From the cell containing the given text, extract its center point as (X, Y) coordinate. 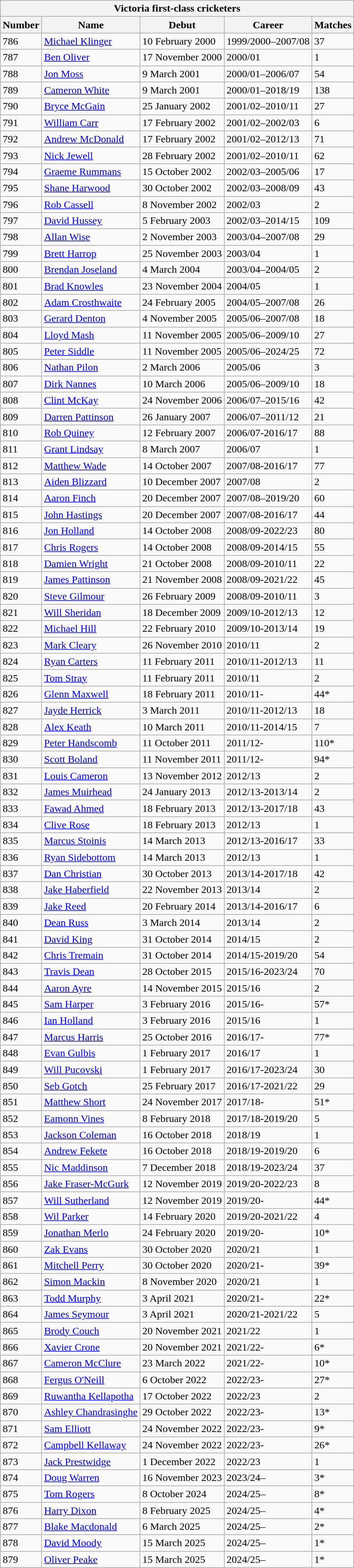
2020/21-2021/22 (268, 1315)
4 (333, 1216)
Nic Maddinson (91, 1167)
868 (21, 1380)
26 (333, 302)
805 (21, 351)
11 November 2011 (182, 760)
16 November 2023 (182, 1478)
26 February 2009 (182, 596)
5 February 2003 (182, 221)
815 (21, 515)
22 November 2013 (182, 890)
835 (21, 841)
796 (21, 205)
8 March 2007 (182, 449)
2003/04–2007/08 (268, 237)
10 February 2000 (182, 41)
Eamonn Vines (91, 1119)
Aaron Ayre (91, 988)
12 (333, 612)
Dirk Nannes (91, 384)
858 (21, 1216)
846 (21, 1021)
Brendan Joseland (91, 270)
Clive Rose (91, 825)
878 (21, 1543)
80 (333, 531)
Andrew Fekete (91, 1151)
20 February 2014 (182, 906)
4* (333, 1510)
2015/16- (268, 1004)
18 December 2009 (182, 612)
10 December 2007 (182, 482)
22* (333, 1298)
872 (21, 1445)
787 (21, 57)
823 (21, 645)
Evan Gulbis (91, 1053)
Steve Gilmour (91, 596)
8 November 2002 (182, 205)
2000/01–2006/07 (268, 74)
55 (333, 547)
2007/08–2019/20 (268, 498)
2019/20-2021/22 (268, 1216)
838 (21, 890)
840 (21, 923)
Jake Fraser-McGurk (91, 1184)
Tom Stray (91, 678)
94* (333, 760)
861 (21, 1266)
88 (333, 433)
24 February 2005 (182, 302)
2* (333, 1527)
828 (21, 727)
26 November 2010 (182, 645)
819 (21, 580)
25 October 2016 (182, 1037)
Marcus Harris (91, 1037)
839 (21, 906)
Zak Evans (91, 1249)
844 (21, 988)
Chris Rogers (91, 547)
Gerard Denton (91, 319)
Career (268, 25)
72 (333, 351)
3 March 2011 (182, 710)
Harry Dixon (91, 1510)
Ryan Carters (91, 661)
21 October 2008 (182, 564)
Fawad Ahmed (91, 808)
138 (333, 90)
17 November 2000 (182, 57)
801 (21, 286)
793 (21, 155)
Sam Elliott (91, 1429)
788 (21, 74)
Simon Mackin (91, 1282)
817 (21, 547)
863 (21, 1298)
2 November 2003 (182, 237)
Ryan Sidebottom (91, 857)
843 (21, 971)
831 (21, 776)
28 February 2002 (182, 155)
17 October 2022 (182, 1396)
2023/24– (268, 1478)
2015/16-2023/24 (268, 971)
1999/2000–2007/08 (268, 41)
Fergus O'Neill (91, 1380)
John Hastings (91, 515)
17 (333, 172)
820 (21, 596)
2002/03–2008/09 (268, 188)
879 (21, 1559)
33 (333, 841)
Shane Harwood (91, 188)
Jon Moss (91, 74)
22 (333, 564)
James Pattinson (91, 580)
Travis Dean (91, 971)
Brad Knowles (91, 286)
Andrew McDonald (91, 139)
2008/09-2021/22 (268, 580)
8* (333, 1494)
Dan Christian (91, 874)
Jake Reed (91, 906)
816 (21, 531)
Oliver Peake (91, 1559)
Ruwantha Kellapotha (91, 1396)
Marcus Stoinis (91, 841)
2 March 2006 (182, 368)
822 (21, 629)
Cameron McClure (91, 1363)
Sam Harper (91, 1004)
62 (333, 155)
39* (333, 1266)
25 February 2017 (182, 1086)
23 March 2022 (182, 1363)
2005/06 (268, 368)
Campbell Kellaway (91, 1445)
2019/20-2022/23 (268, 1184)
821 (21, 612)
851 (21, 1102)
Dean Russ (91, 923)
6* (333, 1347)
866 (21, 1347)
Matches (333, 25)
Xavier Crone (91, 1347)
3 March 2014 (182, 923)
2010/11- (268, 694)
Brody Couch (91, 1331)
2001/02–2012/13 (268, 139)
857 (21, 1200)
2016/17 (268, 1053)
789 (21, 90)
Jonathan Merlo (91, 1233)
30 October 2002 (182, 188)
808 (21, 400)
2017/18-2019/20 (268, 1119)
6 March 2025 (182, 1527)
David Moody (91, 1543)
William Carr (91, 123)
77 (333, 465)
2008/09-2014/15 (268, 547)
833 (21, 808)
Matthew Short (91, 1102)
71 (333, 139)
70 (333, 971)
77* (333, 1037)
Alex Keath (91, 727)
24 January 2013 (182, 792)
2012/13-2016/17 (268, 841)
Victoria first-class cricketers (177, 9)
2008/09-2022/23 (268, 531)
Number (21, 25)
860 (21, 1249)
794 (21, 172)
2009/10-2013/14 (268, 629)
4 November 2005 (182, 319)
873 (21, 1461)
2005/06–2024/25 (268, 351)
10 March 2011 (182, 727)
Jack Prestwidge (91, 1461)
Will Pucovski (91, 1070)
Ian Holland (91, 1021)
13* (333, 1412)
791 (21, 123)
2018/19 (268, 1135)
2000/01–2018/19 (268, 90)
869 (21, 1396)
804 (21, 335)
786 (21, 41)
2013/14-2016/17 (268, 906)
798 (21, 237)
57* (333, 1004)
13 November 2012 (182, 776)
832 (21, 792)
21 (333, 416)
8 October 2024 (182, 1494)
Peter Handscomb (91, 743)
803 (21, 319)
14 October 2007 (182, 465)
8 February 2025 (182, 1510)
871 (21, 1429)
9* (333, 1429)
2003/04 (268, 253)
Damien Wright (91, 564)
834 (21, 825)
28 October 2015 (182, 971)
790 (21, 106)
51* (333, 1102)
870 (21, 1412)
Blake Macdonald (91, 1527)
853 (21, 1135)
802 (21, 302)
809 (21, 416)
848 (21, 1053)
Grant Lindsay (91, 449)
859 (21, 1233)
8 (333, 1184)
12 February 2007 (182, 433)
2018/19-2023/24 (268, 1167)
23 November 2004 (182, 286)
19 (333, 629)
8 November 2020 (182, 1282)
14 February 2020 (182, 1216)
Ashley Chandrasinghe (91, 1412)
James Muirhead (91, 792)
2012/13-2013/14 (268, 792)
2013/14-2017/18 (268, 874)
864 (21, 1315)
Nick Jewell (91, 155)
Michael Klinger (91, 41)
836 (21, 857)
Mitchell Perry (91, 1266)
David Hussey (91, 221)
2006/07-2016/17 (268, 433)
Rob Cassell (91, 205)
Cameron White (91, 90)
Aiden Blizzard (91, 482)
2018/19-2019/20 (268, 1151)
792 (21, 139)
2005/06–2007/08 (268, 319)
15 October 2002 (182, 172)
2016/17-2023/24 (268, 1070)
Rob Quiney (91, 433)
Graeme Rummans (91, 172)
852 (21, 1119)
850 (21, 1086)
Peter Siddle (91, 351)
22 February 2010 (182, 629)
849 (21, 1070)
829 (21, 743)
24 November 2017 (182, 1102)
2016/17-2021/22 (268, 1086)
25 January 2002 (182, 106)
26* (333, 1445)
Clint McKay (91, 400)
Louis Cameron (91, 776)
Will Sheridan (91, 612)
807 (21, 384)
2014/15-2019/20 (268, 955)
10 March 2006 (182, 384)
11 October 2011 (182, 743)
109 (333, 221)
26 January 2007 (182, 416)
867 (21, 1363)
6 October 2022 (182, 1380)
Bryce McGain (91, 106)
2006/07 (268, 449)
David King (91, 939)
3* (333, 1478)
2004/05 (268, 286)
841 (21, 939)
814 (21, 498)
Todd Murphy (91, 1298)
1 December 2022 (182, 1461)
854 (21, 1151)
Will Sutherland (91, 1200)
Mark Cleary (91, 645)
842 (21, 955)
25 November 2003 (182, 253)
2000/01 (268, 57)
2004/05–2007/08 (268, 302)
44 (333, 515)
29 October 2022 (182, 1412)
2006/07–2011/12 (268, 416)
27* (333, 1380)
21 November 2008 (182, 580)
2014/15 (268, 939)
7 (333, 727)
847 (21, 1037)
30 October 2013 (182, 874)
11 (333, 661)
826 (21, 694)
806 (21, 368)
845 (21, 1004)
2017/18- (268, 1102)
60 (333, 498)
Jake Haberfield (91, 890)
825 (21, 678)
2009/10-2012/13 (268, 612)
876 (21, 1510)
24 November 2006 (182, 400)
Jon Holland (91, 531)
2003/04–2004/05 (268, 270)
Chris Tremain (91, 955)
Brett Harrop (91, 253)
45 (333, 580)
856 (21, 1184)
2001/02–2002/03 (268, 123)
811 (21, 449)
837 (21, 874)
Jayde Herrick (91, 710)
2006/07–2015/16 (268, 400)
818 (21, 564)
797 (21, 221)
24 February 2020 (182, 1233)
827 (21, 710)
862 (21, 1282)
Name (91, 25)
Nathan Pilon (91, 368)
799 (21, 253)
Ben Oliver (91, 57)
2002/03 (268, 205)
Debut (182, 25)
2007/08 (268, 482)
Jackson Coleman (91, 1135)
2002/03–2005/06 (268, 172)
812 (21, 465)
2012/13-2017/18 (268, 808)
2021/22 (268, 1331)
855 (21, 1167)
824 (21, 661)
14 November 2015 (182, 988)
Lloyd Mash (91, 335)
110* (333, 743)
Doug Warren (91, 1478)
810 (21, 433)
Seb Gotch (91, 1086)
2002/03–2014/15 (268, 221)
Michael Hill (91, 629)
Glenn Maxwell (91, 694)
795 (21, 188)
813 (21, 482)
Aaron Finch (91, 498)
Wil Parker (91, 1216)
2010/11-2014/15 (268, 727)
865 (21, 1331)
Adam Crosthwaite (91, 302)
877 (21, 1527)
Darren Pattinson (91, 416)
James Seymour (91, 1315)
875 (21, 1494)
Scott Boland (91, 760)
Allan Wise (91, 237)
7 December 2018 (182, 1167)
8 February 2018 (182, 1119)
4 March 2004 (182, 270)
874 (21, 1478)
Matthew Wade (91, 465)
Tom Rogers (91, 1494)
830 (21, 760)
2016/17- (268, 1037)
800 (21, 270)
30 (333, 1070)
18 February 2011 (182, 694)
